Scan for the cell matching the given text and deliver its (x, y) coordinate at center. 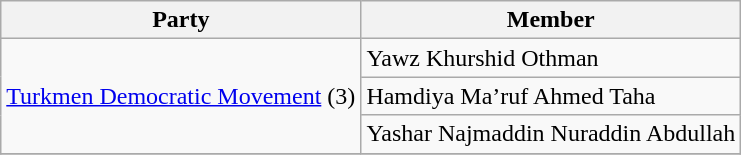
Yashar Najmaddin Nuraddin Abdullah (551, 134)
Party (181, 20)
Turkmen Democratic Movement (3) (181, 96)
Member (551, 20)
Hamdiya Ma’ruf Ahmed Taha (551, 96)
Yawz Khurshid Othman (551, 58)
